Return [x, y] of the center of cell containing provided text 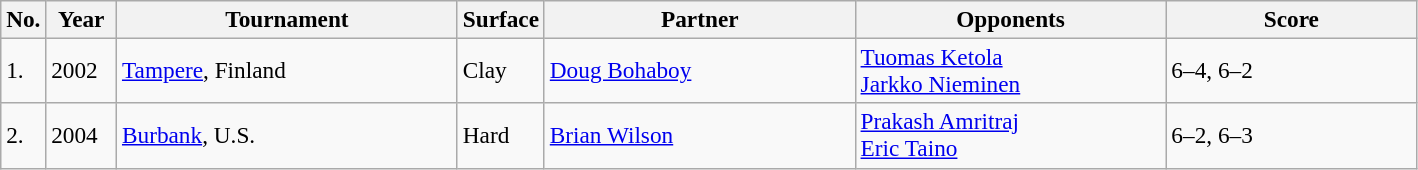
Doug Bohaboy [700, 70]
Year [82, 19]
2004 [82, 136]
Partner [700, 19]
Brian Wilson [700, 136]
Tuomas Ketola Jarkko Nieminen [1010, 70]
1. [24, 70]
Tournament [288, 19]
2. [24, 136]
Tampere, Finland [288, 70]
Hard [500, 136]
6–2, 6–3 [1292, 136]
Burbank, U.S. [288, 136]
Surface [500, 19]
6–4, 6–2 [1292, 70]
2002 [82, 70]
Prakash Amritraj Eric Taino [1010, 136]
Opponents [1010, 19]
Score [1292, 19]
Clay [500, 70]
No. [24, 19]
